Pinpoint the cell where the given text exists, returning its (X, Y) midpoint coordinate. 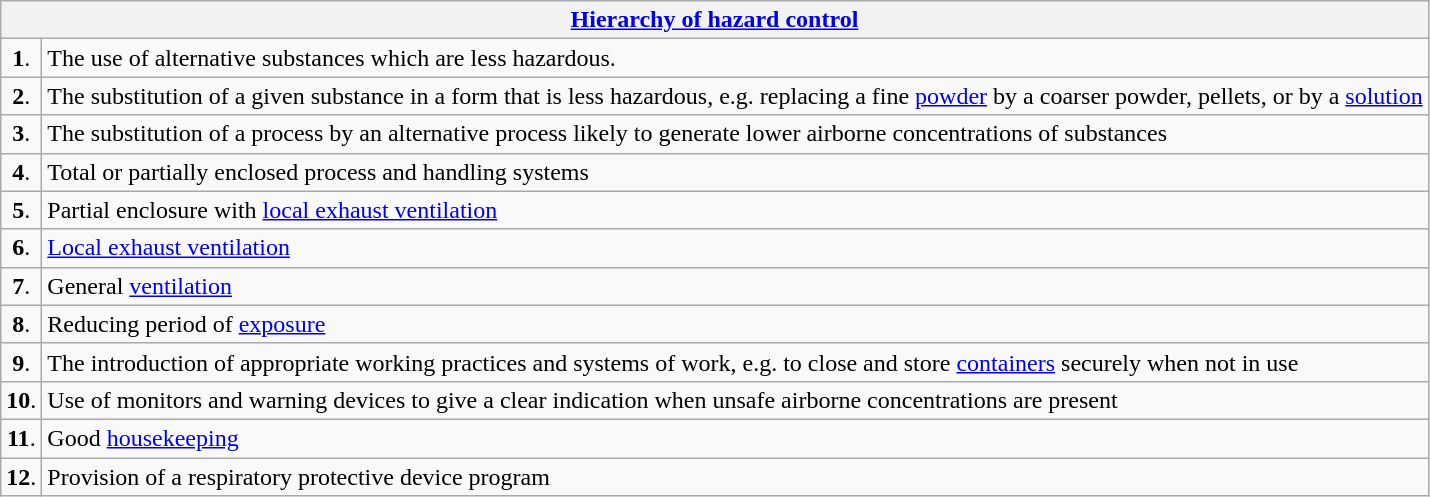
The use of alternative substances which are less hazardous. (735, 58)
3. (22, 134)
Hierarchy of hazard control (714, 20)
Use of monitors and warning devices to give a clear indication when unsafe airborne concentrations are present (735, 400)
6. (22, 248)
The substitution of a given substance in a form that is less hazardous, e.g. replacing a fine powder by a coarser powder, pellets, or by a solution (735, 96)
Partial enclosure with local exhaust ventilation (735, 210)
4. (22, 172)
5. (22, 210)
Reducing period of exposure (735, 324)
11. (22, 438)
Provision of a respiratory protective device program (735, 477)
2. (22, 96)
The introduction of appropriate working practices and systems of work, e.g. to close and store containers securely when not in use (735, 362)
8. (22, 324)
Good housekeeping (735, 438)
The substitution of a process by an alternative process likely to generate lower airborne concentrations of substances (735, 134)
1. (22, 58)
7. (22, 286)
9. (22, 362)
Local exhaust ventilation (735, 248)
Total or partially enclosed process and handling systems (735, 172)
10. (22, 400)
General ventilation (735, 286)
12. (22, 477)
